From the cell containing the given text, extract its center point as (X, Y) coordinate. 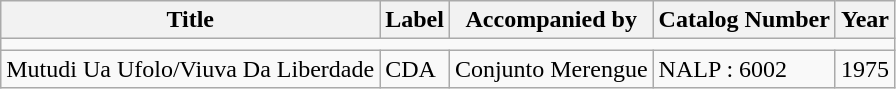
Year (864, 20)
Title (190, 20)
NALP : 6002 (744, 69)
Mutudi Ua Ufolo/Viuva Da Liberdade (190, 69)
Conjunto Merengue (551, 69)
Label (415, 20)
1975 (864, 69)
Accompanied by (551, 20)
CDA (415, 69)
Catalog Number (744, 20)
